Return (X, Y) of the center of cell containing provided text 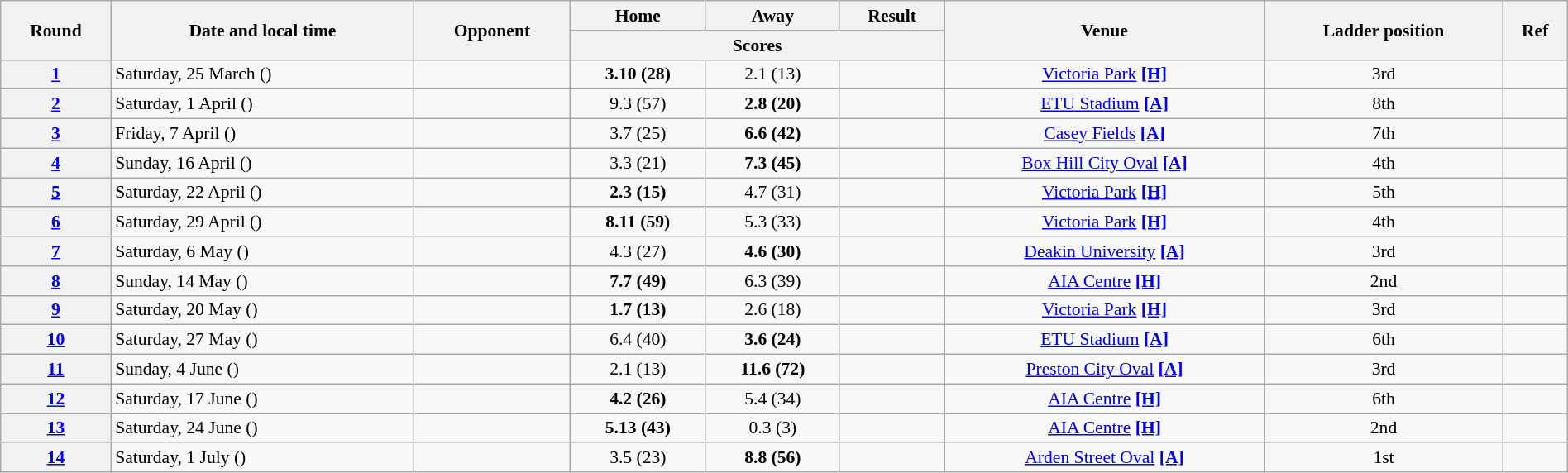
9 (56, 310)
4.6 (30) (772, 251)
Result (892, 16)
Casey Fields [A] (1105, 134)
6.3 (39) (772, 281)
6.4 (40) (638, 340)
3 (56, 134)
Saturday, 20 May () (263, 310)
6.6 (42) (772, 134)
Saturday, 22 April () (263, 193)
Date and local time (263, 30)
Sunday, 16 April () (263, 163)
5.3 (33) (772, 222)
Deakin University [A] (1105, 251)
10 (56, 340)
11.6 (72) (772, 370)
Saturday, 24 June () (263, 428)
Opponent (493, 30)
Ladder position (1384, 30)
Saturday, 17 June () (263, 399)
4.3 (27) (638, 251)
13 (56, 428)
8 (56, 281)
Sunday, 4 June () (263, 370)
7.7 (49) (638, 281)
2.8 (20) (772, 104)
5th (1384, 193)
2.3 (15) (638, 193)
5.13 (43) (638, 428)
8.11 (59) (638, 222)
0.3 (3) (772, 428)
8.8 (56) (772, 458)
2.6 (18) (772, 310)
Friday, 7 April () (263, 134)
7.3 (45) (772, 163)
3.10 (28) (638, 74)
Preston City Oval [A] (1105, 370)
4 (56, 163)
6 (56, 222)
12 (56, 399)
Saturday, 6 May () (263, 251)
3.5 (23) (638, 458)
11 (56, 370)
14 (56, 458)
1 (56, 74)
7th (1384, 134)
8th (1384, 104)
Ref (1535, 30)
2 (56, 104)
Saturday, 25 March () (263, 74)
Saturday, 27 May () (263, 340)
3.3 (21) (638, 163)
5 (56, 193)
Round (56, 30)
7 (56, 251)
4.2 (26) (638, 399)
Venue (1105, 30)
9.3 (57) (638, 104)
3.6 (24) (772, 340)
Away (772, 16)
Scores (758, 45)
Box Hill City Oval [A] (1105, 163)
Saturday, 1 April () (263, 104)
1st (1384, 458)
1.7 (13) (638, 310)
Home (638, 16)
Saturday, 1 July () (263, 458)
Sunday, 14 May () (263, 281)
5.4 (34) (772, 399)
Arden Street Oval [A] (1105, 458)
Saturday, 29 April () (263, 222)
3.7 (25) (638, 134)
4.7 (31) (772, 193)
